Find where the given text appears and provide that cell's center as [X, Y] coordinate. 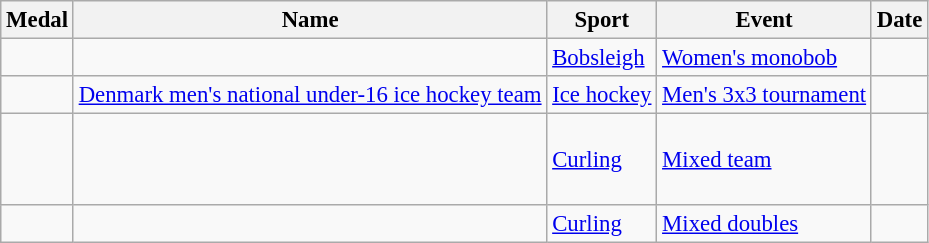
Sport [602, 20]
Event [764, 20]
Ice hockey [602, 95]
Denmark men's national under-16 ice hockey team [310, 95]
Medal [38, 20]
Women's monobob [764, 58]
Mixed team [764, 160]
Men's 3x3 tournament [764, 95]
Name [310, 20]
Bobsleigh [602, 58]
Date [899, 20]
Mixed doubles [764, 224]
